Search for the cell housing the specified text and yield its (x, y) center coordinate. 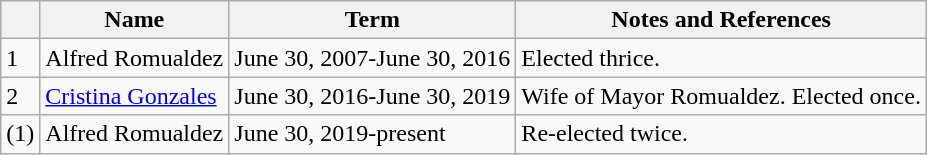
June 30, 2016-June 30, 2019 (372, 96)
2 (20, 96)
Wife of Mayor Romualdez. Elected once. (722, 96)
1 (20, 58)
Re-elected twice. (722, 134)
Cristina Gonzales (134, 96)
Name (134, 20)
June 30, 2007-June 30, 2016 (372, 58)
Term (372, 20)
Elected thrice. (722, 58)
June 30, 2019-present (372, 134)
(1) (20, 134)
Notes and References (722, 20)
